Locate the cell with the specified text and output its (x, y) center coordinate. 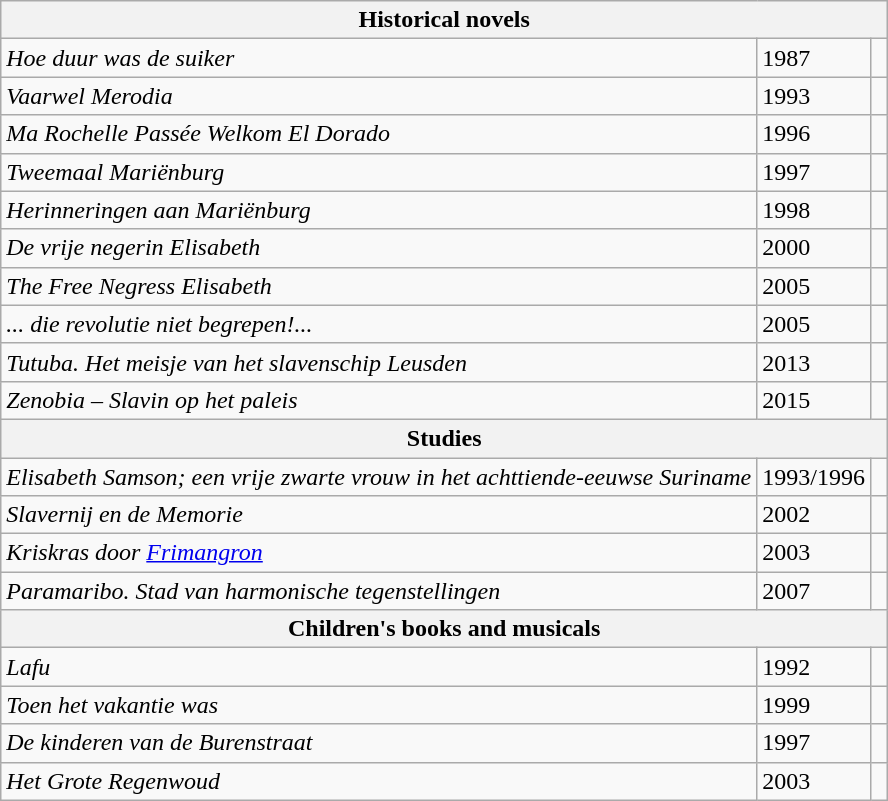
De kinderen van de Burenstraat (379, 743)
Hoe duur was de suiker (379, 58)
1993/1996 (814, 477)
1999 (814, 705)
1993 (814, 96)
2015 (814, 400)
Studies (444, 438)
Children's books and musicals (444, 629)
2007 (814, 591)
Kriskras door Frimangron (379, 553)
Vaarwel Merodia (379, 96)
Ma Rochelle Passée Welkom El Dorado (379, 134)
The Free Negress Elisabeth (379, 286)
2002 (814, 515)
Paramaribo. Stad van harmonische tegenstellingen (379, 591)
Historical novels (444, 20)
Het Grote Regenwoud (379, 781)
Tweemaal Mariënburg (379, 172)
Lafu (379, 667)
1992 (814, 667)
... die revolutie niet begrepen!... (379, 324)
1996 (814, 134)
Elisabeth Samson; een vrije zwarte vrouw in het achttiende-eeuwse Suriname (379, 477)
Herinneringen aan Mariënburg (379, 210)
2000 (814, 248)
Tutuba. Het meisje van het slavenschip Leusden (379, 362)
De vrije negerin Elisabeth (379, 248)
Zenobia – Slavin op het paleis (379, 400)
1987 (814, 58)
Toen het vakantie was (379, 705)
Slavernij en de Memorie (379, 515)
2013 (814, 362)
1998 (814, 210)
